Pinpoint the cell where the given text exists, returning its [X, Y] midpoint coordinate. 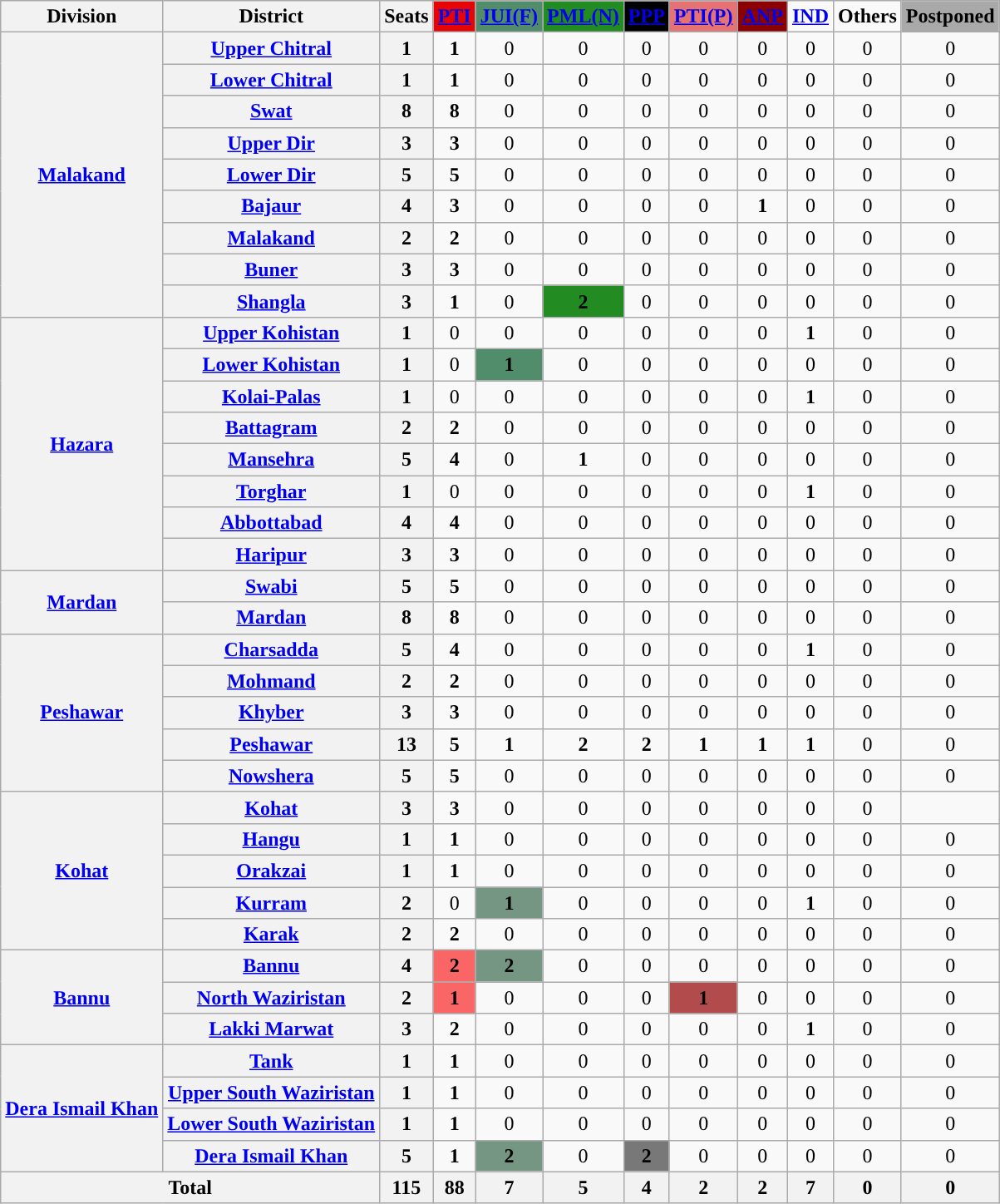
Division [81, 17]
Upper Chitral [271, 48]
Upper Kohistan [271, 333]
Torghar [271, 491]
Charsadda [271, 649]
District [271, 17]
Mohmand [271, 681]
North Waziristan [271, 998]
Seats [406, 17]
PPP [647, 17]
88 [454, 1187]
Karak [271, 935]
Postponed [950, 17]
13 [406, 744]
Abbottabad [271, 523]
PTI(P) [703, 17]
Hazara [81, 443]
IND [810, 17]
Haripur [271, 555]
Bajaur [271, 206]
Lower South Waziristan [271, 1124]
Total [190, 1187]
Mansehra [271, 460]
Lakki Marwat [271, 1029]
Kolai-Palas [271, 397]
Shangla [271, 301]
Kurram [271, 902]
Lower Kohistan [271, 364]
Tank [271, 1061]
Hangu [271, 839]
Others [868, 17]
PML(N) [584, 17]
Swat [271, 111]
Lower Chitral [271, 80]
Upper South Waziristan [271, 1093]
Battagram [271, 428]
Nowshera [271, 776]
Khyber [271, 713]
JUI(F) [509, 17]
PTI [454, 17]
115 [406, 1187]
Orakzai [271, 871]
Lower Dir [271, 175]
ANP [762, 17]
Buner [271, 269]
Upper Dir [271, 143]
Swabi [271, 586]
